Find where the given text appears and provide that cell's center as [X, Y] coordinate. 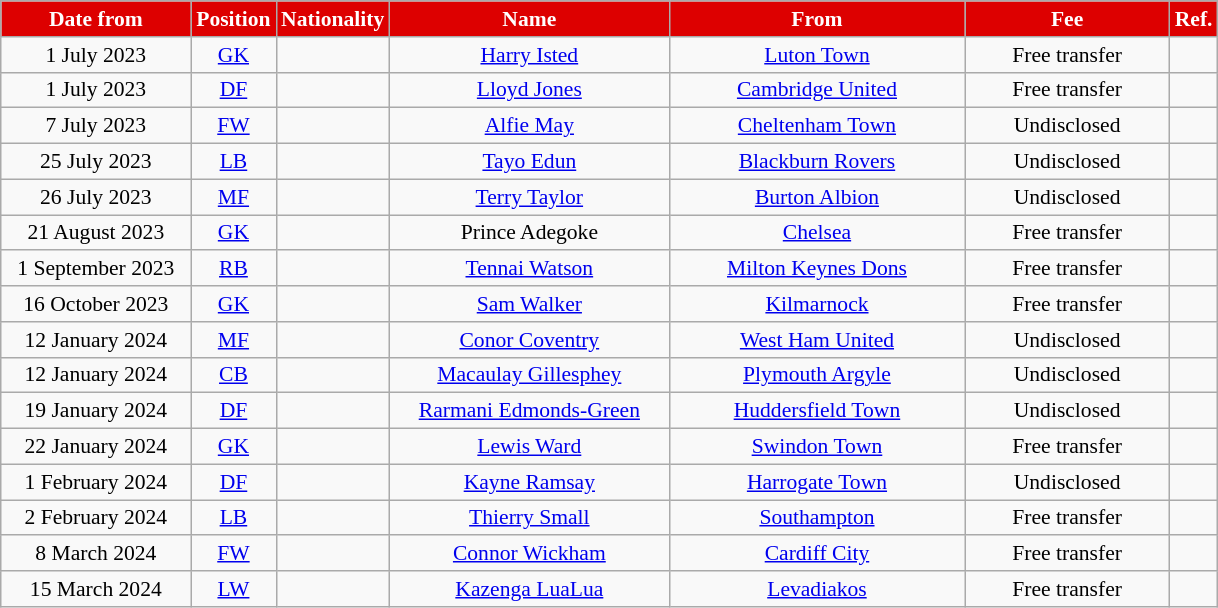
Southampton [816, 518]
Terry Taylor [529, 197]
19 January 2024 [96, 411]
16 October 2023 [96, 304]
Tayo Edun [529, 162]
Tennai Watson [529, 269]
Blackburn Rovers [816, 162]
Luton Town [816, 55]
Kazenga LuaLua [529, 589]
Macaulay Gillesphey [529, 375]
Prince Adegoke [529, 233]
Plymouth Argyle [816, 375]
West Ham United [816, 340]
Cardiff City [816, 554]
Cheltenham Town [816, 126]
15 March 2024 [96, 589]
Conor Coventry [529, 340]
Lloyd Jones [529, 90]
Swindon Town [816, 447]
26 July 2023 [96, 197]
Name [529, 19]
1 February 2024 [96, 482]
CB [234, 375]
Kayne Ramsay [529, 482]
Harry Isted [529, 55]
Ref. [1194, 19]
Harrogate Town [816, 482]
Levadiakos [816, 589]
Chelsea [816, 233]
Nationality [332, 19]
21 August 2023 [96, 233]
RB [234, 269]
Fee [1068, 19]
Cambridge United [816, 90]
Kilmarnock [816, 304]
Huddersfield Town [816, 411]
LW [234, 589]
8 March 2024 [96, 554]
Sam Walker [529, 304]
Alfie May [529, 126]
Thierry Small [529, 518]
Lewis Ward [529, 447]
25 July 2023 [96, 162]
2 February 2024 [96, 518]
1 September 2023 [96, 269]
From [816, 19]
7 July 2023 [96, 126]
Milton Keynes Dons [816, 269]
Position [234, 19]
Connor Wickham [529, 554]
Date from [96, 19]
Rarmani Edmonds-Green [529, 411]
22 January 2024 [96, 447]
Burton Albion [816, 197]
